Search for the cell housing the specified text and yield its [X, Y] center coordinate. 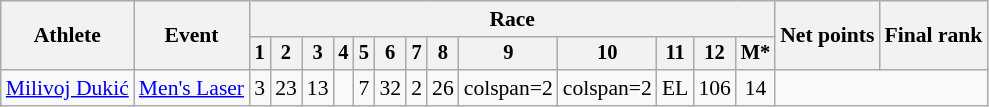
Final rank [933, 36]
106 [714, 88]
12 [714, 54]
EL [676, 88]
9 [508, 54]
Net points [827, 36]
M* [756, 54]
Athlete [68, 36]
13 [318, 88]
32 [390, 88]
10 [608, 54]
Men's Laser [192, 88]
26 [443, 88]
Event [192, 36]
5 [364, 54]
11 [676, 54]
4 [343, 54]
Race [512, 19]
1 [260, 54]
14 [756, 88]
6 [390, 54]
23 [286, 88]
8 [443, 54]
Milivoj Dukić [68, 88]
